From the cell containing the given text, extract its center point as (X, Y) coordinate. 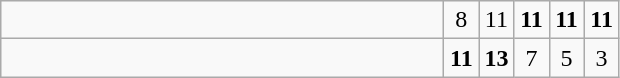
13 (496, 58)
7 (532, 58)
8 (462, 20)
3 (602, 58)
5 (566, 58)
